Capture the cell that displays the provided text and extract its [x, y] central coordinate. 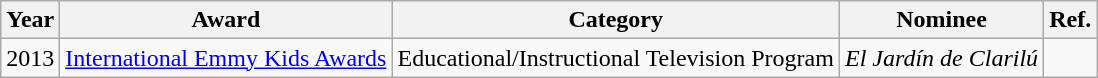
Category [616, 20]
Award [226, 20]
Year [30, 20]
Ref. [1070, 20]
Nominee [941, 20]
El Jardín de Clarilú [941, 58]
Educational/Instructional Television Program [616, 58]
2013 [30, 58]
International Emmy Kids Awards [226, 58]
